Search for the cell housing the specified text and yield its (x, y) center coordinate. 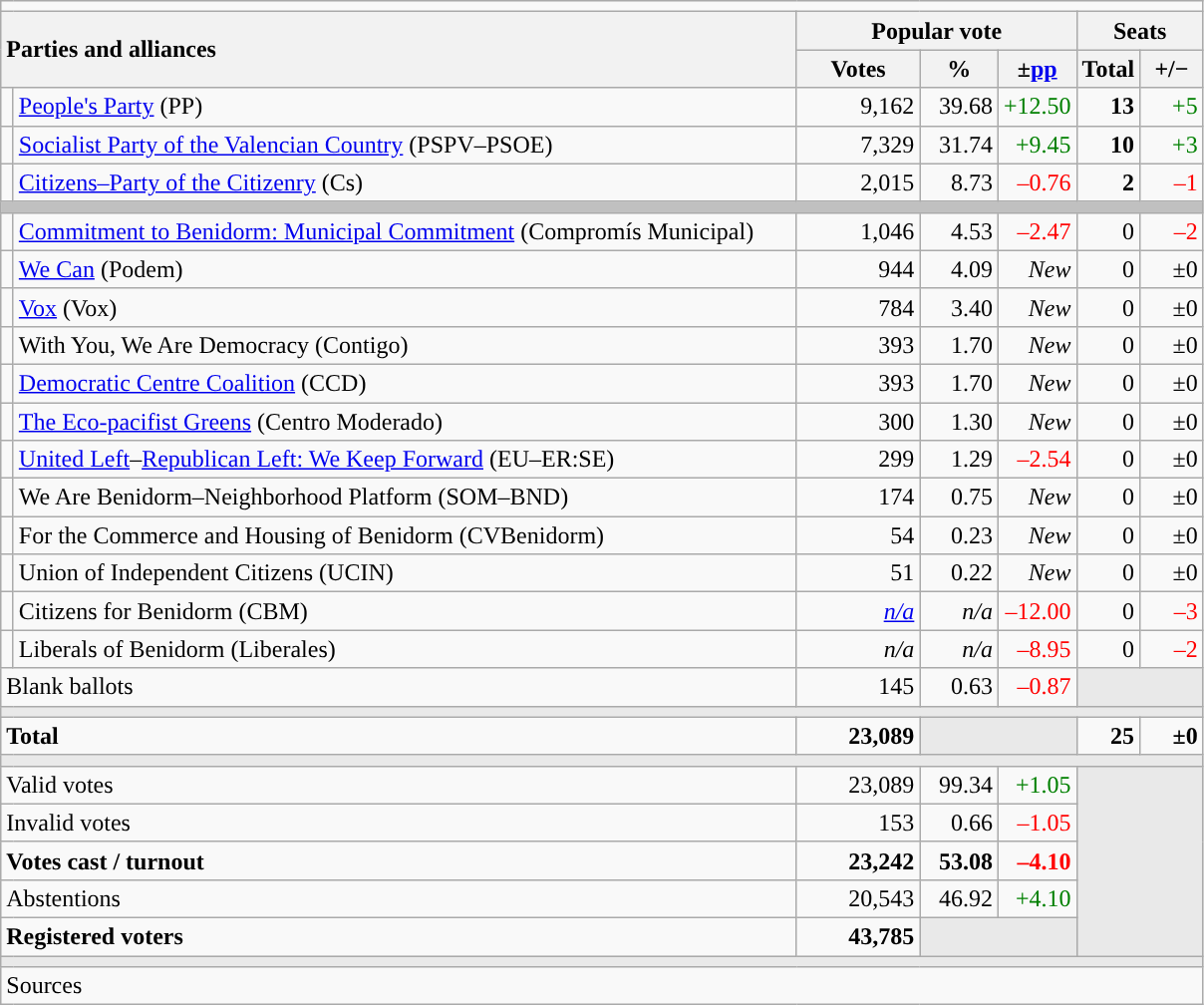
39.68 (959, 107)
43,785 (858, 936)
3.40 (959, 307)
United Left–Republican Left: We Keep Forward (EU–ER:SE) (405, 460)
+12.50 (1037, 107)
–2.47 (1037, 231)
Invalid votes (399, 823)
–3 (1172, 611)
Liberals of Benidorm (Liberales) (405, 649)
784 (858, 307)
+/− (1172, 69)
The Eco-pacifist Greens (Centro Moderado) (405, 422)
Socialist Party of the Valencian Country (PSPV–PSOE) (405, 145)
Votes cast / turnout (399, 860)
10 (1108, 145)
8.73 (959, 182)
2,015 (858, 182)
–0.87 (1037, 687)
1.30 (959, 422)
+9.45 (1037, 145)
–1 (1172, 182)
Seats (1140, 31)
Blank ballots (399, 687)
+3 (1172, 145)
20,543 (858, 898)
Popular vote (937, 31)
25 (1108, 736)
51 (858, 573)
4.53 (959, 231)
Union of Independent Citizens (UCIN) (405, 573)
We Are Benidorm–Neighborhood Platform (SOM–BND) (405, 498)
Parties and alliances (399, 50)
+1.05 (1037, 785)
% (959, 69)
Valid votes (399, 785)
–0.76 (1037, 182)
7,329 (858, 145)
Registered voters (399, 936)
9,162 (858, 107)
Citizens–Party of the Citizenry (Cs) (405, 182)
Votes (858, 69)
46.92 (959, 898)
–12.00 (1037, 611)
Abstentions (399, 898)
99.34 (959, 785)
54 (858, 535)
Sources (602, 986)
299 (858, 460)
–1.05 (1037, 823)
944 (858, 269)
53.08 (959, 860)
2 (1108, 182)
Democratic Centre Coalition (CCD) (405, 383)
4.09 (959, 269)
We Can (Podem) (405, 269)
0.75 (959, 498)
–8.95 (1037, 649)
13 (1108, 107)
Vox (Vox) (405, 307)
With You, We Are Democracy (Contigo) (405, 345)
–2.54 (1037, 460)
300 (858, 422)
145 (858, 687)
Commitment to Benidorm: Municipal Commitment (Compromís Municipal) (405, 231)
0.22 (959, 573)
For the Commerce and Housing of Benidorm (CVBenidorm) (405, 535)
–4.10 (1037, 860)
153 (858, 823)
174 (858, 498)
31.74 (959, 145)
±pp (1037, 69)
0.23 (959, 535)
0.66 (959, 823)
People's Party (PP) (405, 107)
1.29 (959, 460)
+4.10 (1037, 898)
+5 (1172, 107)
1,046 (858, 231)
Citizens for Benidorm (CBM) (405, 611)
23,242 (858, 860)
0.63 (959, 687)
